Capture the cell that displays the provided text and extract its [X, Y] central coordinate. 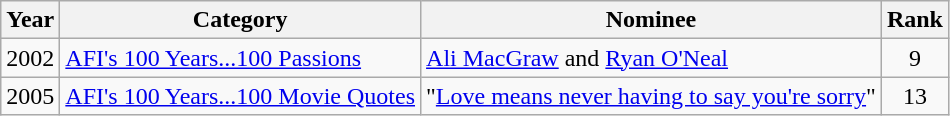
13 [914, 96]
AFI's 100 Years...100 Movie Quotes [240, 96]
"Love means never having to say you're sorry" [652, 96]
Year [30, 20]
Rank [914, 20]
Nominee [652, 20]
2002 [30, 58]
AFI's 100 Years...100 Passions [240, 58]
Ali MacGraw and Ryan O'Neal [652, 58]
2005 [30, 96]
9 [914, 58]
Category [240, 20]
